For the text-containing cell, return its midpoint in (x, y) coordinate format. 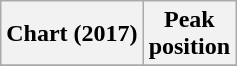
Peakposition (189, 34)
Chart (2017) (72, 34)
